Locate the cell with the specified text and output its (X, Y) center coordinate. 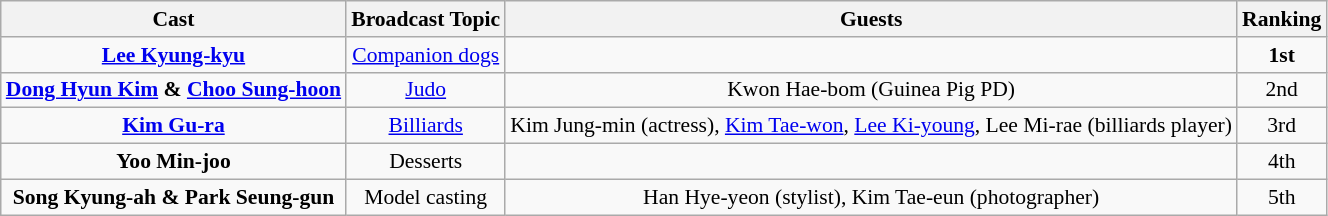
Ranking (1282, 19)
3rd (1282, 126)
Desserts (426, 162)
5th (1282, 197)
Han Hye-yeon (stylist), Kim Tae-eun (photographer) (871, 197)
Lee Kyung-kyu (174, 55)
Yoo Min-joo (174, 162)
Song Kyung-ah & Park Seung-gun (174, 197)
Kim Gu-ra (174, 126)
Broadcast Topic (426, 19)
Kwon Hae-bom (Guinea Pig PD) (871, 90)
1st (1282, 55)
Model casting (426, 197)
Cast (174, 19)
Companion dogs (426, 55)
Billiards (426, 126)
Guests (871, 19)
Dong Hyun Kim & Choo Sung-hoon (174, 90)
Kim Jung-min (actress), Kim Tae-won, Lee Ki-young, Lee Mi-rae (billiards player) (871, 126)
Judo (426, 90)
4th (1282, 162)
2nd (1282, 90)
